Detect which cell encompasses the target text, then output its [X, Y] center coordinate. 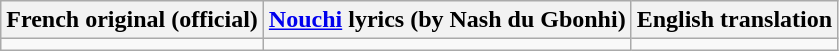
Nouchi lyrics (by Nash du Gbonhi) [447, 20]
French original (official) [132, 20]
English translation [734, 20]
